Provide the [x, y] coordinate of the cell's center where the given text is located.  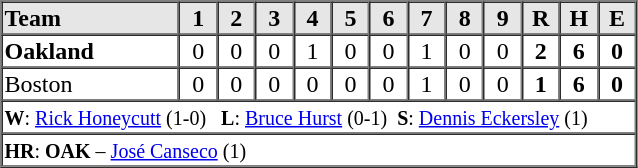
3 [274, 18]
H [579, 18]
Team [91, 18]
E [617, 18]
R [541, 18]
5 [350, 18]
Oakland [91, 50]
W: Rick Honeycutt (1-0) L: Bruce Hurst (0-1) S: Dennis Eckersley (1) [319, 116]
7 [427, 18]
9 [503, 18]
Boston [91, 84]
HR: OAK – José Canseco (1) [319, 150]
8 [465, 18]
4 [312, 18]
